Find where the given text appears and provide that cell's center as [X, Y] coordinate. 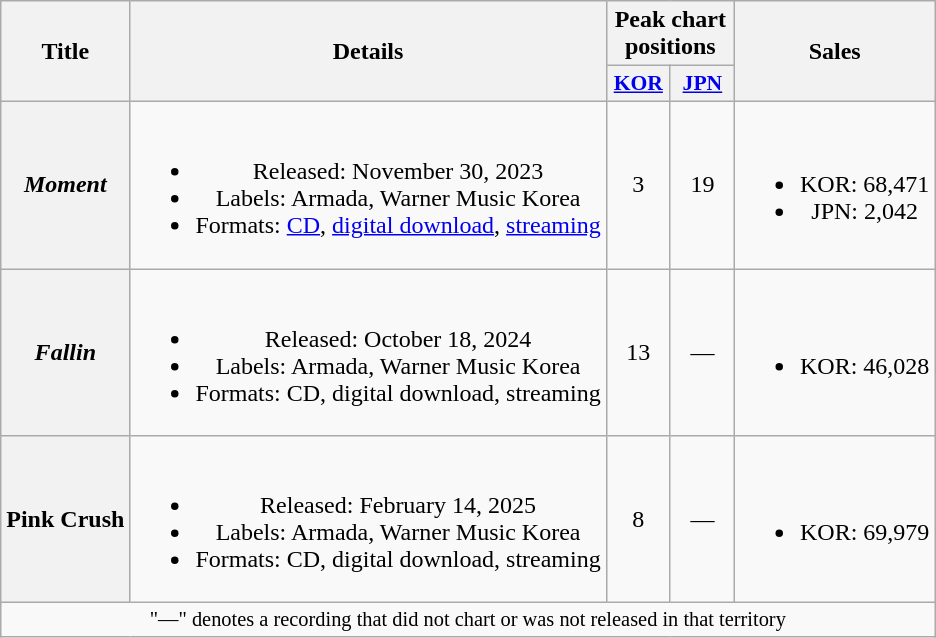
Peak chart positions [670, 34]
JPN [702, 84]
KOR: 69,979 [834, 520]
Sales [834, 52]
Details [368, 52]
Moment [66, 184]
Released: February 14, 2025Labels: Armada, Warner Music KoreaFormats: CD, digital download, streaming [368, 520]
"—" denotes a recording that did not chart or was not released in that territory [468, 620]
13 [638, 352]
Released: October 18, 2024Labels: Armada, Warner Music KoreaFormats: CD, digital download, streaming [368, 352]
KOR: 46,028 [834, 352]
Fallin [66, 352]
Pink Crush [66, 520]
Released: November 30, 2023Labels: Armada, Warner Music KoreaFormats: CD, digital download, streaming [368, 184]
Title [66, 52]
8 [638, 520]
KOR [638, 84]
19 [702, 184]
3 [638, 184]
KOR: 68,471JPN: 2,042 [834, 184]
